Search for the cell housing the specified text and yield its (X, Y) center coordinate. 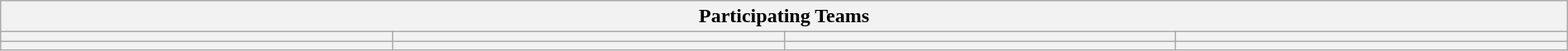
Participating Teams (784, 16)
